Return (X, Y) of the center of cell containing provided text 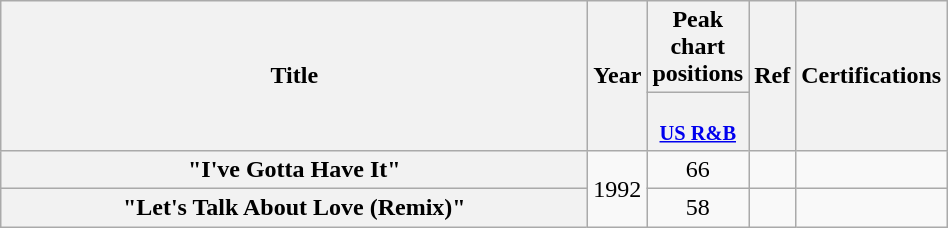
Ref (772, 76)
Title (294, 76)
58 (698, 208)
US R&B (698, 122)
1992 (618, 188)
"Let's Talk About Love (Remix)" (294, 208)
66 (698, 169)
Peak chart positions (698, 47)
"I've Gotta Have It" (294, 169)
Year (618, 76)
Certifications (872, 76)
